Output the [X, Y] coordinate of the center of the cell containing the given text.  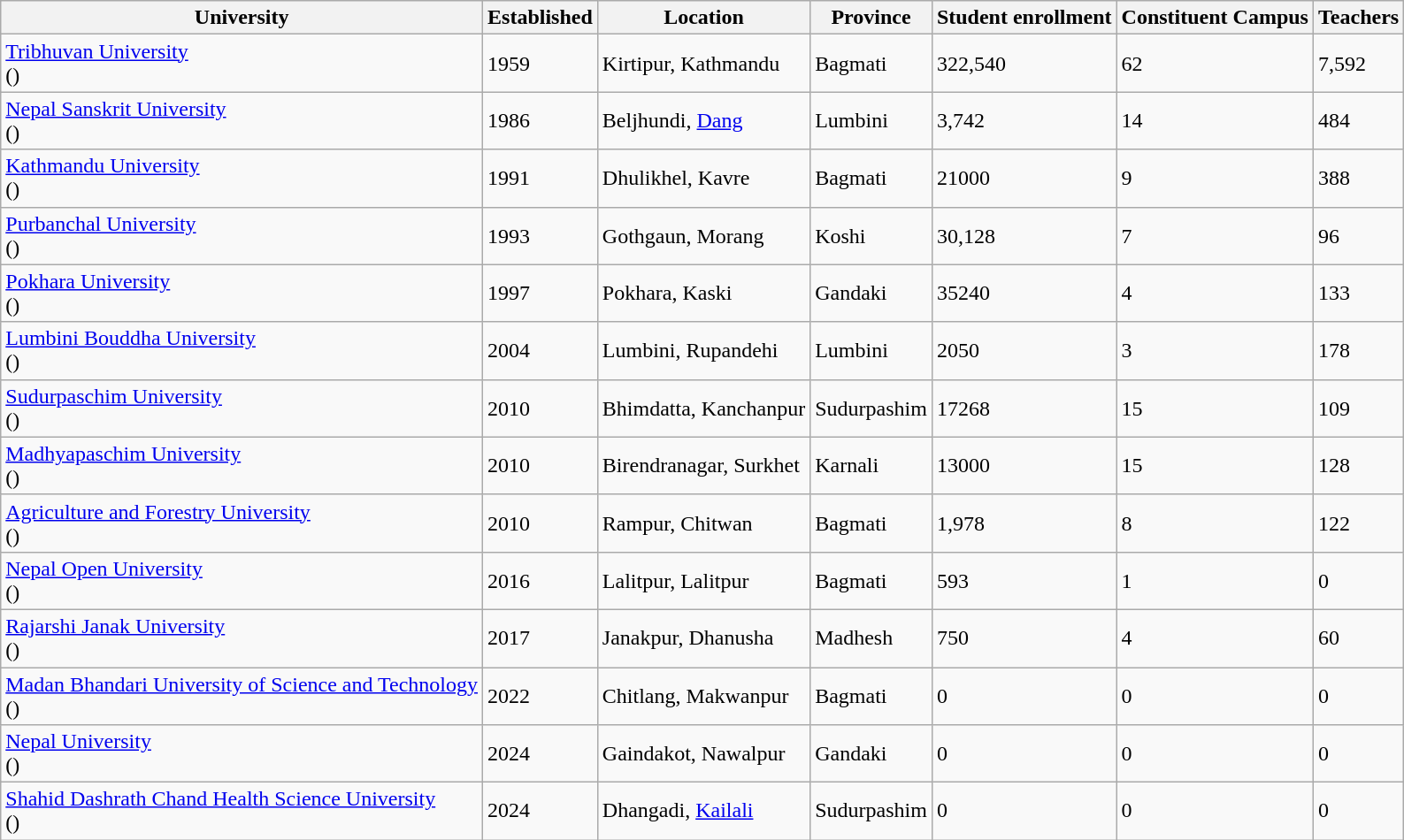
Beljhundi, Dang [703, 120]
Birendranagar, Surkhet [703, 465]
Nepal University() [242, 753]
Lalitpur, Lalitpur [703, 580]
1 [1215, 580]
Shahid Dashrath Chand Health Science University() [242, 812]
593 [1024, 580]
3 [1215, 350]
Lumbini, Rupandehi [703, 350]
2016 [541, 580]
Bhimdatta, Kanchanpur [703, 409]
322,540 [1024, 64]
Purbanchal University() [242, 235]
1997 [541, 294]
Rajarshi Janak University() [242, 638]
Pokhara, Kaski [703, 294]
Chitlang, Makwanpur [703, 695]
Established [541, 18]
60 [1358, 638]
Madhesh [871, 638]
21000 [1024, 179]
7,592 [1358, 64]
Nepal Open University() [242, 580]
3,742 [1024, 120]
2050 [1024, 350]
Location [703, 18]
2004 [541, 350]
96 [1358, 235]
13000 [1024, 465]
Constituent Campus [1215, 18]
Madhyapaschim University() [242, 465]
Agriculture and Forestry University() [242, 523]
Dhangadi, Kailali [703, 812]
Kirtipur, Kathmandu [703, 64]
2017 [541, 638]
University [242, 18]
Karnali [871, 465]
17268 [1024, 409]
8 [1215, 523]
Pokhara University() [242, 294]
Janakpur, Dhanusha [703, 638]
Koshi [871, 235]
Rampur, Chitwan [703, 523]
30,128 [1024, 235]
Gothgaun, Morang [703, 235]
1991 [541, 179]
Madan Bhandari University of Science and Technology() [242, 695]
484 [1358, 120]
Teachers [1358, 18]
Province [871, 18]
35240 [1024, 294]
62 [1215, 64]
Gaindakot, Nawalpur [703, 753]
133 [1358, 294]
Dhulikhel, Kavre [703, 179]
9 [1215, 179]
1986 [541, 120]
2022 [541, 695]
1993 [541, 235]
750 [1024, 638]
Nepal Sanskrit University() [242, 120]
1959 [541, 64]
Tribhuvan University() [242, 64]
14 [1215, 120]
Sudurpaschim University() [242, 409]
128 [1358, 465]
7 [1215, 235]
388 [1358, 179]
1,978 [1024, 523]
122 [1358, 523]
178 [1358, 350]
Kathmandu University() [242, 179]
Lumbini Bouddha University() [242, 350]
109 [1358, 409]
Student enrollment [1024, 18]
